Capture the cell that displays the provided text and extract its (x, y) central coordinate. 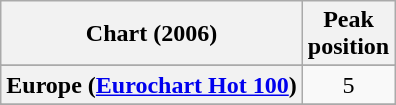
Europe (Eurochart Hot 100) (152, 85)
Chart (2006) (152, 34)
Peakposition (348, 34)
5 (348, 85)
